Extract the (X, Y) coordinate from the center of the cell holding the provided text.  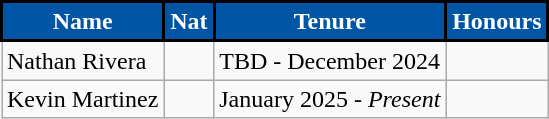
Tenure (330, 22)
January 2025 - Present (330, 99)
TBD - December 2024 (330, 60)
Name (83, 22)
Kevin Martinez (83, 99)
Honours (497, 22)
Nat (189, 22)
Nathan Rivera (83, 60)
